Identify which cell holds the provided text, then report its [x, y] central coordinate. 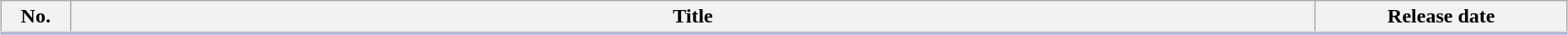
No. [35, 17]
Title [693, 17]
Release date [1441, 17]
